Return the (x, y) coordinate for the center point of the cell that contains the specified text.  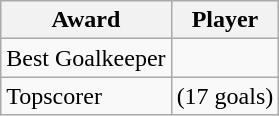
Award (86, 20)
Player (225, 20)
Topscorer (86, 96)
Best Goalkeeper (86, 58)
(17 goals) (225, 96)
